Pinpoint the cell where the given text exists, returning its (x, y) midpoint coordinate. 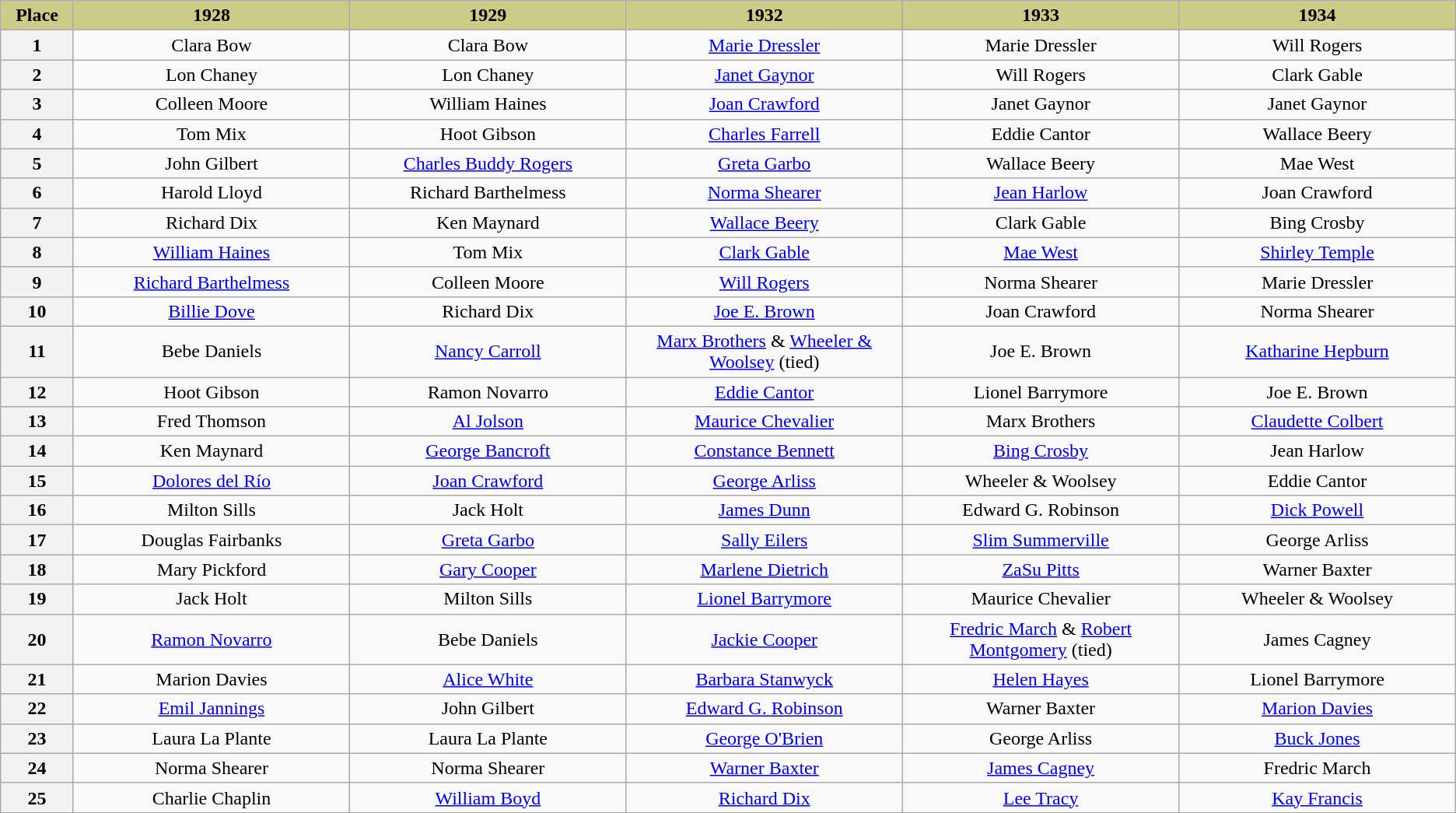
14 (37, 451)
22 (37, 709)
17 (37, 540)
Place (37, 16)
23 (37, 738)
Jackie Cooper (764, 640)
6 (37, 193)
Billie Dove (212, 311)
Fredric March (1318, 768)
Al Jolson (488, 422)
11 (37, 352)
12 (37, 391)
Marx Brothers & Wheeler & Woolsey (tied) (764, 352)
James Dunn (764, 510)
Constance Bennett (764, 451)
William Boyd (488, 797)
Gary Cooper (488, 569)
Shirley Temple (1318, 252)
1932 (764, 16)
Fredric March & Robert Montgomery (tied) (1041, 640)
25 (37, 797)
19 (37, 599)
20 (37, 640)
4 (37, 134)
George Bancroft (488, 451)
Charles Buddy Rogers (488, 163)
21 (37, 679)
Sally Eilers (764, 540)
Nancy Carroll (488, 352)
1928 (212, 16)
Kay Francis (1318, 797)
Marx Brothers (1041, 422)
2 (37, 75)
ZaSu Pitts (1041, 569)
Buck Jones (1318, 738)
24 (37, 768)
10 (37, 311)
Claudette Colbert (1318, 422)
1 (37, 45)
Barbara Stanwyck (764, 679)
Douglas Fairbanks (212, 540)
Emil Jannings (212, 709)
Mary Pickford (212, 569)
15 (37, 481)
Lee Tracy (1041, 797)
Slim Summerville (1041, 540)
Harold Lloyd (212, 193)
1933 (1041, 16)
Charlie Chaplin (212, 797)
5 (37, 163)
Helen Hayes (1041, 679)
Katharine Hepburn (1318, 352)
9 (37, 282)
1934 (1318, 16)
7 (37, 223)
1929 (488, 16)
18 (37, 569)
13 (37, 422)
Charles Farrell (764, 134)
George O'Brien (764, 738)
Fred Thomson (212, 422)
Alice White (488, 679)
16 (37, 510)
Dick Powell (1318, 510)
3 (37, 104)
8 (37, 252)
Dolores del Río (212, 481)
Marlene Dietrich (764, 569)
